Provide the [x, y] coordinate of the cell's center where the given text is located.  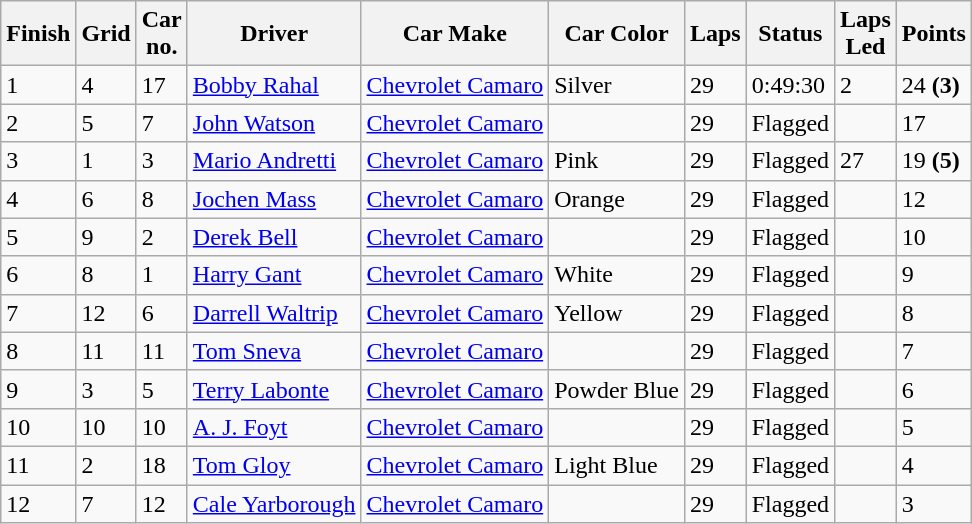
Terry Labonte [274, 389]
27 [866, 161]
Silver [617, 85]
19 (5) [934, 161]
Cale Yarborough [274, 503]
Bobby Rahal [274, 85]
Car Color [617, 34]
Tom Sneva [274, 351]
Powder Blue [617, 389]
LapsLed [866, 34]
Laps [715, 34]
Driver [274, 34]
Points [934, 34]
Jochen Mass [274, 199]
Darrell Waltrip [274, 313]
Car Make [455, 34]
White [617, 275]
A. J. Foyt [274, 427]
Harry Gant [274, 275]
Status [790, 34]
0:49:30 [790, 85]
Carno. [162, 34]
18 [162, 465]
24 (3) [934, 85]
Pink [617, 161]
Light Blue [617, 465]
John Watson [274, 123]
Orange [617, 199]
Tom Gloy [274, 465]
Yellow [617, 313]
Grid [106, 34]
Mario Andretti [274, 161]
Finish [38, 34]
Derek Bell [274, 237]
